Pinpoint the cell where the given text exists, returning its (X, Y) midpoint coordinate. 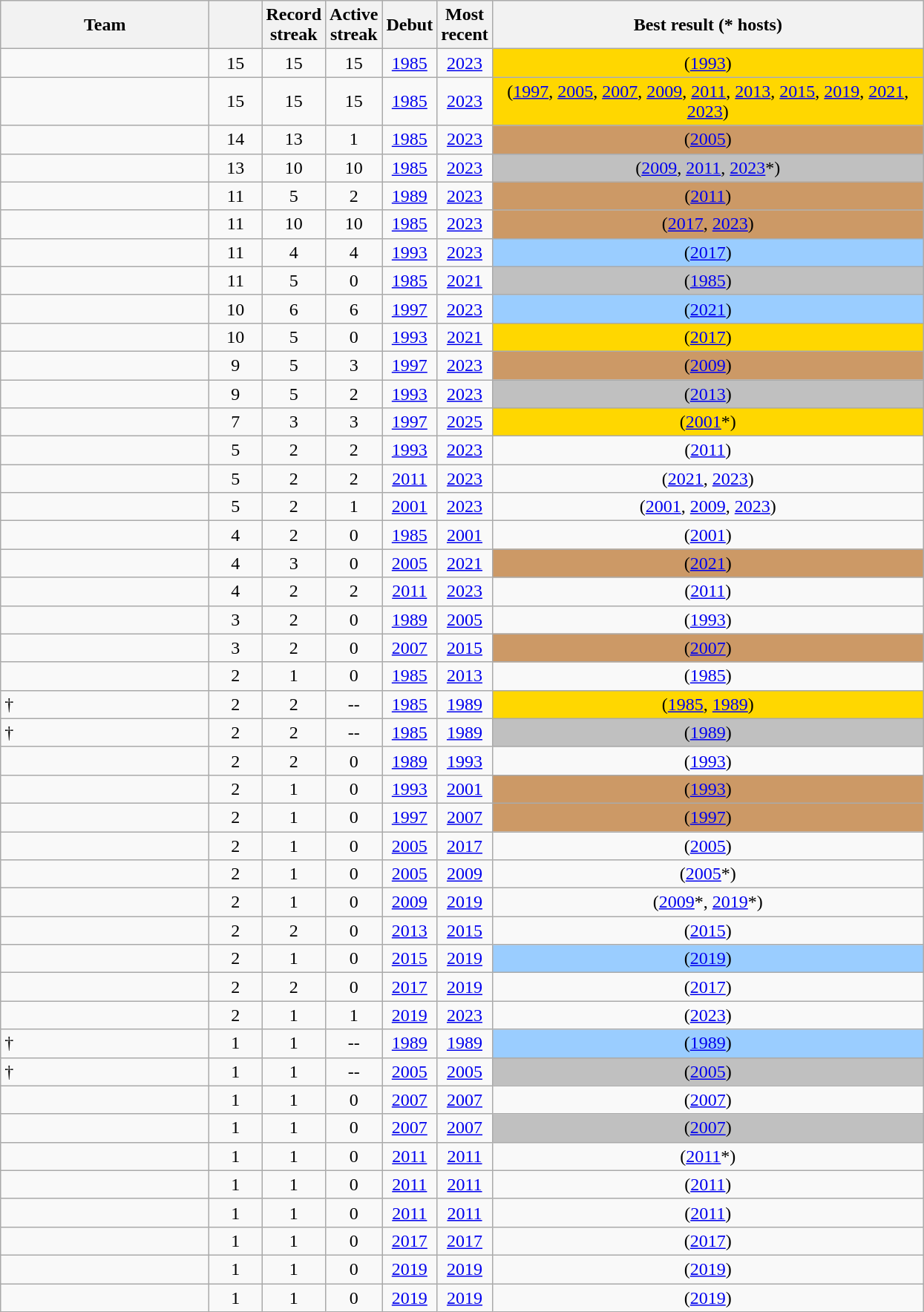
Activestreak (354, 25)
(1985, 1989) (708, 704)
Debut (410, 25)
(2001*) (708, 422)
(2009, 2011, 2023*) (708, 168)
(2021, 2023) (708, 479)
7 (236, 422)
14 (236, 140)
(2023) (708, 1015)
(2005*) (708, 874)
Team (105, 25)
(2015) (708, 931)
(2013) (708, 394)
(2017, 2023) (708, 224)
Best result (* hosts) (708, 25)
(2001) (708, 535)
(1997, 2005, 2007, 2009, 2011, 2013, 2015, 2019, 2021, 2023) (708, 101)
Recordstreak (294, 25)
(2001, 2009, 2023) (708, 507)
(1997) (708, 817)
2025 (465, 422)
(2009) (708, 365)
(2009*, 2019*) (708, 902)
(2011*) (708, 1156)
Most recent (465, 25)
